Determine the (x, y) coordinate at the center of the cell enclosing the given text.  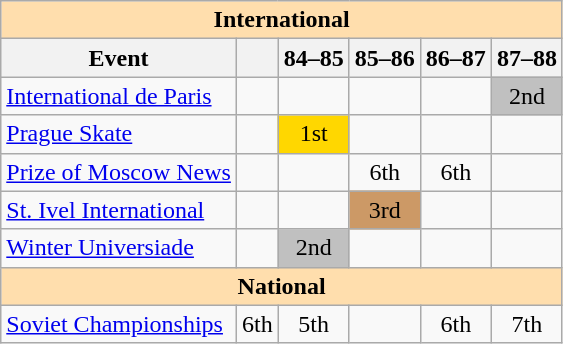
International de Paris (119, 96)
3rd (384, 210)
1st (314, 134)
Winter Universiade (119, 248)
87–88 (526, 58)
International (282, 20)
85–86 (384, 58)
National (282, 286)
Soviet Championships (119, 324)
5th (314, 324)
Prize of Moscow News (119, 172)
Prague Skate (119, 134)
St. Ivel International (119, 210)
7th (526, 324)
86–87 (456, 58)
84–85 (314, 58)
Event (119, 58)
